Identify which cell holds the provided text, then report its [x, y] central coordinate. 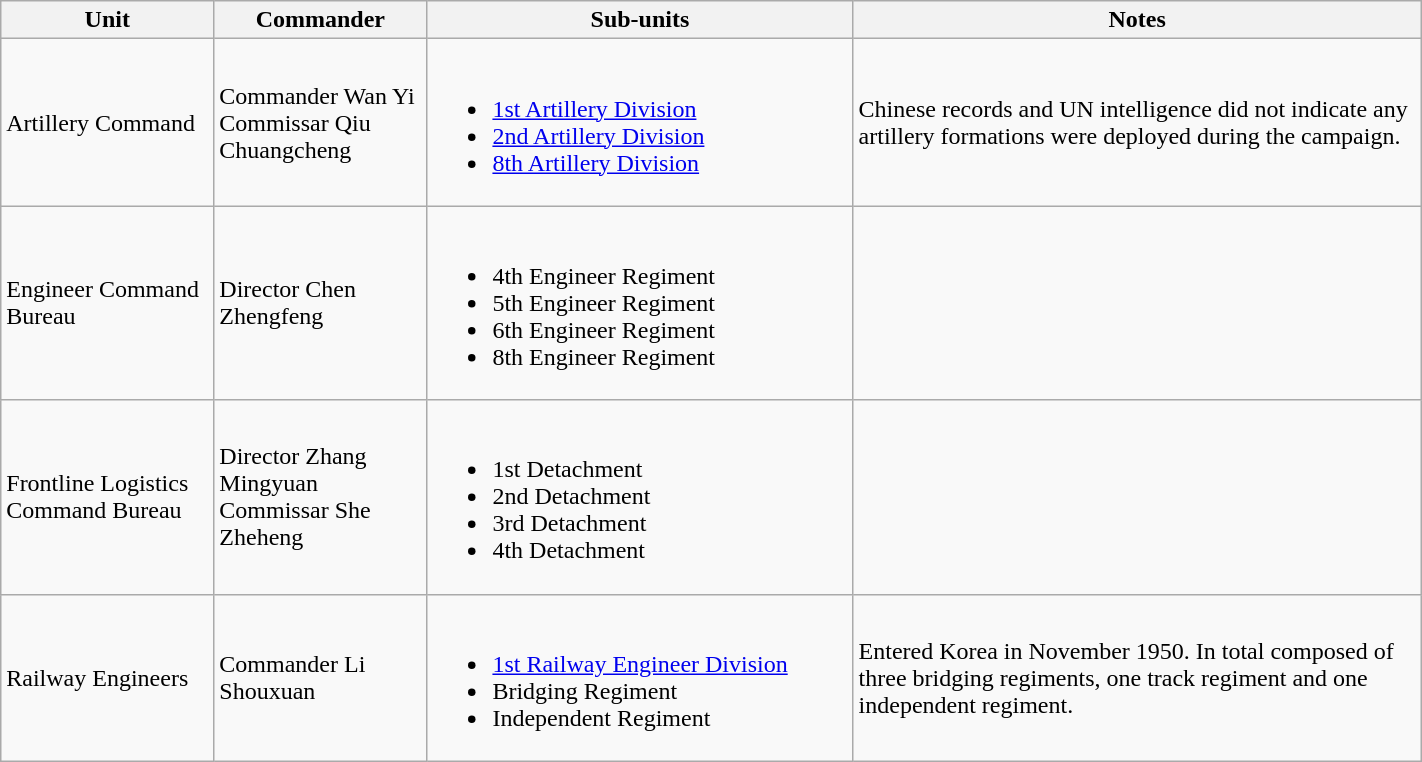
Director Chen Zhengfeng [320, 303]
Artillery Command [108, 122]
Engineer Command Bureau [108, 303]
Railway Engineers [108, 678]
1st Artillery Division2nd Artillery Division8th Artillery Division [640, 122]
1st Railway Engineer DivisionBridging RegimentIndependent Regiment [640, 678]
Unit [108, 20]
Entered Korea in November 1950. In total composed of three bridging regiments, one track regiment and one independent regiment. [1137, 678]
Sub-units [640, 20]
Chinese records and UN intelligence did not indicate any artillery formations were deployed during the campaign. [1137, 122]
Notes [1137, 20]
4th Engineer Regiment5th Engineer Regiment6th Engineer Regiment8th Engineer Regiment [640, 303]
Commander Wan YiCommissar Qiu Chuangcheng [320, 122]
Commander [320, 20]
Director Zhang MingyuanCommissar She Zheheng [320, 497]
Frontline Logistics Command Bureau [108, 497]
1st Detachment2nd Detachment3rd Detachment4th Detachment [640, 497]
Commander Li Shouxuan [320, 678]
